Search for the cell housing the specified text and yield its (x, y) center coordinate. 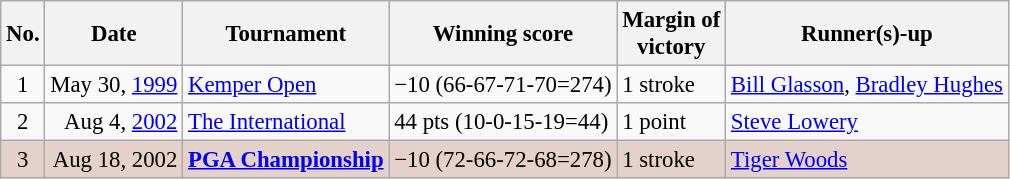
44 pts (10-0-15-19=44) (503, 122)
1 (23, 85)
May 30, 1999 (114, 85)
No. (23, 34)
Runner(s)-up (868, 34)
1 point (672, 122)
Bill Glasson, Bradley Hughes (868, 85)
Aug 4, 2002 (114, 122)
Steve Lowery (868, 122)
Aug 18, 2002 (114, 160)
−10 (72-66-72-68=278) (503, 160)
Margin ofvictory (672, 34)
Kemper Open (286, 85)
Date (114, 34)
PGA Championship (286, 160)
Winning score (503, 34)
Tournament (286, 34)
2 (23, 122)
Tiger Woods (868, 160)
3 (23, 160)
The International (286, 122)
−10 (66-67-71-70=274) (503, 85)
